Locate the cell with the specified text and output its (x, y) center coordinate. 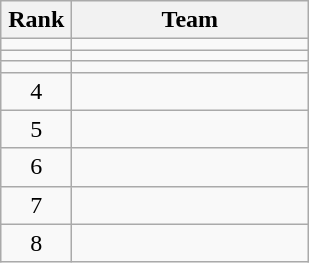
4 (36, 91)
7 (36, 205)
8 (36, 243)
Team (190, 20)
Rank (36, 20)
5 (36, 129)
6 (36, 167)
